Search for the cell housing the specified text and yield its (X, Y) center coordinate. 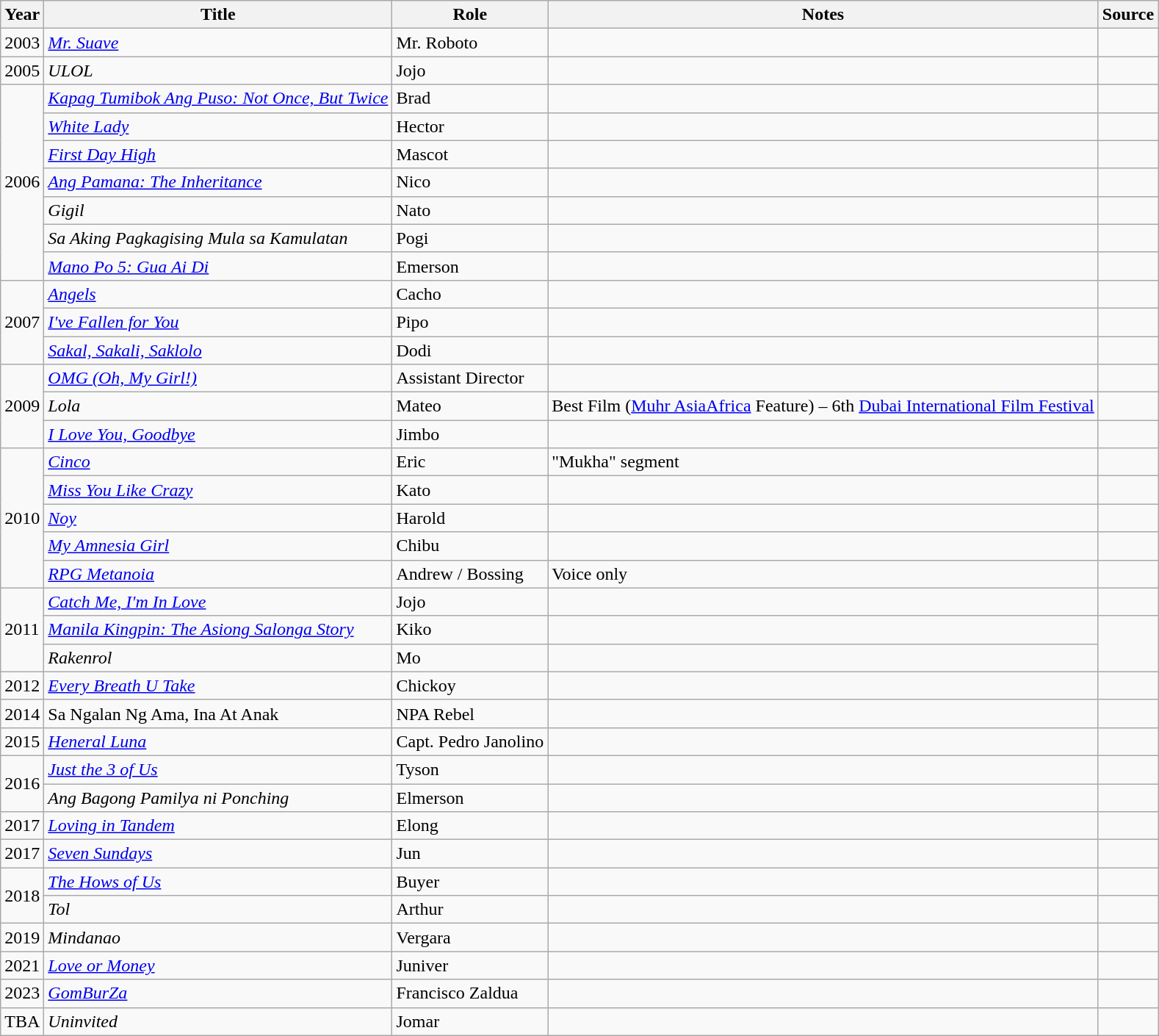
Hector (470, 126)
Mateo (470, 406)
RPG Metanoia (218, 574)
2021 (22, 965)
Andrew / Bossing (470, 574)
Vergara (470, 938)
Year (22, 15)
Assistant Director (470, 378)
GomBurZa (218, 993)
Capt. Pedro Janolino (470, 741)
Mo (470, 658)
Voice only (823, 574)
2015 (22, 741)
Ang Pamana: The Inheritance (218, 182)
2007 (22, 322)
Kiko (470, 630)
ULOL (218, 71)
Juniver (470, 965)
Jomar (470, 1021)
Sa Ngalan Ng Ama, Ina At Anak (218, 713)
Chickoy (470, 686)
Best Film (Muhr AsiaAfrica Feature) – 6th Dubai International Film Festival (823, 406)
Cacho (470, 294)
2011 (22, 630)
2003 (22, 43)
Source (1128, 15)
Harold (470, 518)
OMG (Oh, My Girl!) (218, 378)
Angels (218, 294)
Notes (823, 15)
2014 (22, 713)
2010 (22, 518)
Chibu (470, 546)
2009 (22, 406)
Elong (470, 826)
2018 (22, 896)
Kapag Tumibok Ang Puso: Not Once, But Twice (218, 98)
Miss You Like Crazy (218, 490)
2016 (22, 783)
Heneral Luna (218, 741)
Mr. Suave (218, 43)
First Day High (218, 154)
Cinco (218, 462)
Jun (470, 854)
2006 (22, 182)
Sa Aking Pagkagising Mula sa Kamulatan (218, 238)
Loving in Tandem (218, 826)
I've Fallen for You (218, 322)
Tol (218, 910)
Francisco Zaldua (470, 993)
Gigil (218, 210)
TBA (22, 1021)
Mindanao (218, 938)
Pipo (470, 322)
Eric (470, 462)
Brad (470, 98)
Emerson (470, 266)
2012 (22, 686)
Rakenrol (218, 658)
Title (218, 15)
Dodi (470, 350)
Love or Money (218, 965)
Uninvited (218, 1021)
2023 (22, 993)
Catch Me, I'm In Love (218, 602)
Mascot (470, 154)
Every Breath U Take (218, 686)
Manila Kingpin: The Asiong Salonga Story (218, 630)
Nato (470, 210)
Pogi (470, 238)
Seven Sundays (218, 854)
2019 (22, 938)
2005 (22, 71)
Arthur (470, 910)
Lola (218, 406)
White Lady (218, 126)
Role (470, 15)
I Love You, Goodbye (218, 434)
Tyson (470, 769)
Elmerson (470, 797)
Buyer (470, 882)
Nico (470, 182)
Sakal, Sakali, Saklolo (218, 350)
NPA Rebel (470, 713)
Mr. Roboto (470, 43)
Jimbo (470, 434)
Noy (218, 518)
Mano Po 5: Gua Ai Di (218, 266)
Just the 3 of Us (218, 769)
"Mukha" segment (823, 462)
The Hows of Us (218, 882)
Ang Bagong Pamilya ni Ponching (218, 797)
My Amnesia Girl (218, 546)
Kato (470, 490)
